Search for the cell housing the specified text and yield its [x, y] center coordinate. 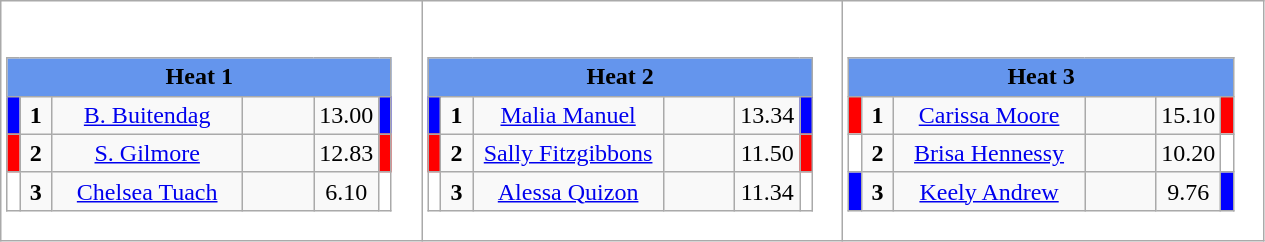
10.20 [1188, 153]
B. Buitendag [148, 115]
Heat 1 [199, 77]
Carissa Moore [990, 115]
Alessa Quizon [568, 191]
13.00 [346, 115]
Chelsea Tuach [148, 191]
Heat 2 [620, 77]
S. Gilmore [148, 153]
Heat 2 1 Malia Manuel 13.34 2 Sally Fitzgibbons 11.50 3 Alessa Quizon 11.34 [632, 121]
13.34 [768, 115]
11.50 [768, 153]
6.10 [346, 191]
Malia Manuel [568, 115]
Heat 3 1 Carissa Moore 15.10 2 Brisa Hennessy 10.20 3 Keely Andrew 9.76 [1054, 121]
11.34 [768, 191]
Heat 1 1 B. Buitendag 13.00 2 S. Gilmore 12.83 3 Chelsea Tuach 6.10 [212, 121]
Brisa Hennessy [990, 153]
Keely Andrew [990, 191]
12.83 [346, 153]
15.10 [1188, 115]
Heat 3 [1041, 77]
9.76 [1188, 191]
Sally Fitzgibbons [568, 153]
